Output the (X, Y) coordinate of the center of the cell containing the given text.  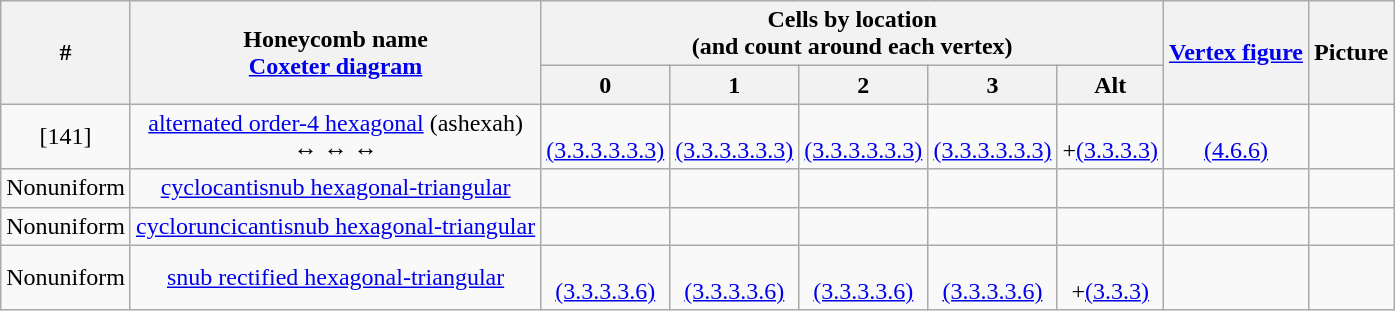
1 (734, 85)
Honeycomb nameCoxeter diagram (335, 52)
2 (864, 85)
+(3.3.3.3) (1110, 136)
snub rectified hexagonal-triangular (335, 278)
(4.6.6) (1236, 136)
# (66, 52)
cycloruncicantisnub hexagonal-triangular (335, 226)
cyclocantisnub hexagonal-triangular (335, 188)
[141] (66, 136)
alternated order-4 hexagonal (ashexah) ↔ ↔ ↔ (335, 136)
0 (606, 85)
Cells by location(and count around each vertex) (852, 34)
+(3.3.3) (1110, 278)
Picture (1352, 52)
Alt (1110, 85)
Vertex figure (1236, 52)
3 (992, 85)
